Extract the (x, y) coordinate from the center of the cell holding the provided text.  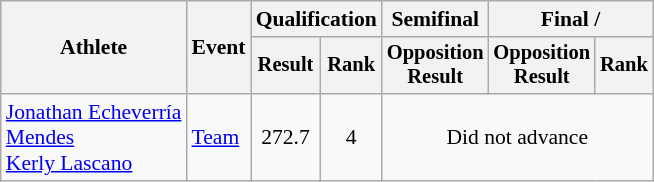
Qualification (316, 19)
Event (218, 48)
Did not advance (518, 138)
Result (286, 66)
Jonathan Echeverría MendesKerly Lascano (94, 138)
272.7 (286, 138)
Team (218, 138)
Final / (570, 19)
Semifinal (436, 19)
Athlete (94, 48)
4 (350, 138)
